Provide the [x, y] coordinate of the cell's center where the given text is located.  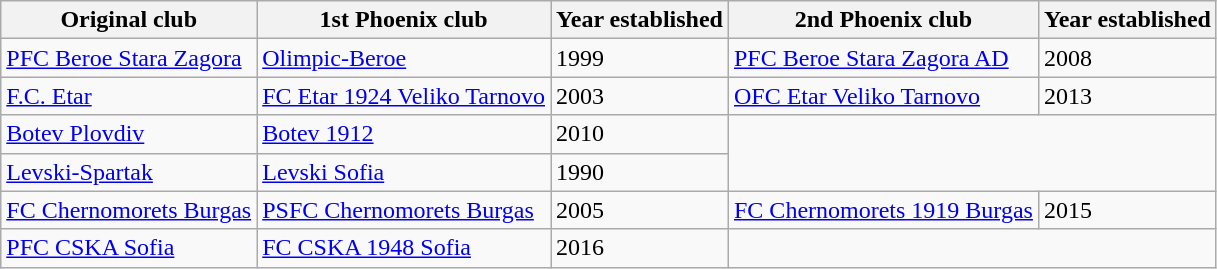
Levski Sofia [404, 172]
2016 [640, 248]
1990 [640, 172]
FC CSKA 1948 Sofia [404, 248]
Original club [129, 20]
F.C. Etar [129, 96]
2003 [640, 96]
Botev 1912 [404, 134]
PSFC Chernomorets Burgas [404, 210]
Olimpic-Beroe [404, 58]
2nd Phoenix club [883, 20]
1st Phoenix club [404, 20]
Botev Plovdiv [129, 134]
OFC Etar Veliko Tarnovo [883, 96]
2005 [640, 210]
Levski-Spartak [129, 172]
PFC Beroe Stara Zagora [129, 58]
FC Chernomorets Burgas [129, 210]
2008 [1127, 58]
2010 [640, 134]
PFC CSKA Sofia [129, 248]
2013 [1127, 96]
PFC Beroe Stara Zagora AD [883, 58]
2015 [1127, 210]
1999 [640, 58]
FC Etar 1924 Veliko Tarnovo [404, 96]
FC Chernomorets 1919 Burgas [883, 210]
